Identify which cell holds the provided text, then report its (x, y) central coordinate. 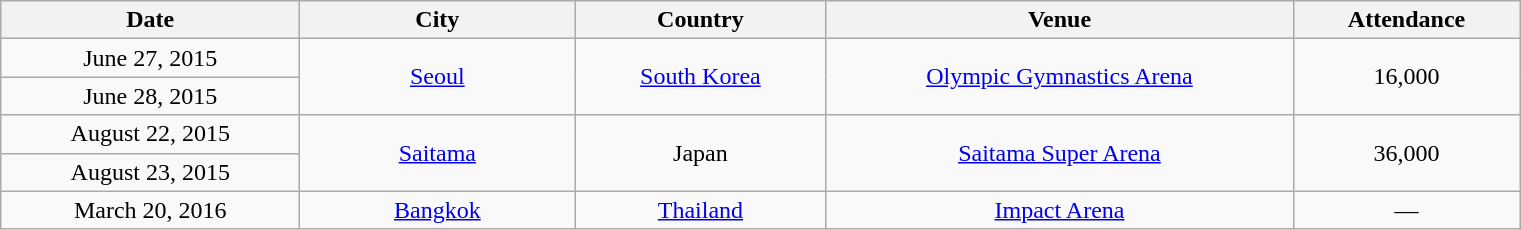
Country (700, 20)
August 22, 2015 (150, 134)
Attendance (1406, 20)
Bangkok (438, 210)
Impact Arena (1060, 210)
South Korea (700, 77)
August 23, 2015 (150, 172)
Venue (1060, 20)
Saitama (438, 153)
March 20, 2016 (150, 210)
Saitama Super Arena (1060, 153)
June 28, 2015 (150, 96)
Thailand (700, 210)
June 27, 2015 (150, 58)
Olympic Gymnastics Arena (1060, 77)
— (1406, 210)
36,000 (1406, 153)
16,000 (1406, 77)
City (438, 20)
Japan (700, 153)
Seoul (438, 77)
Date (150, 20)
